Determine the [X, Y] coordinate at the center of the cell enclosing the given text.  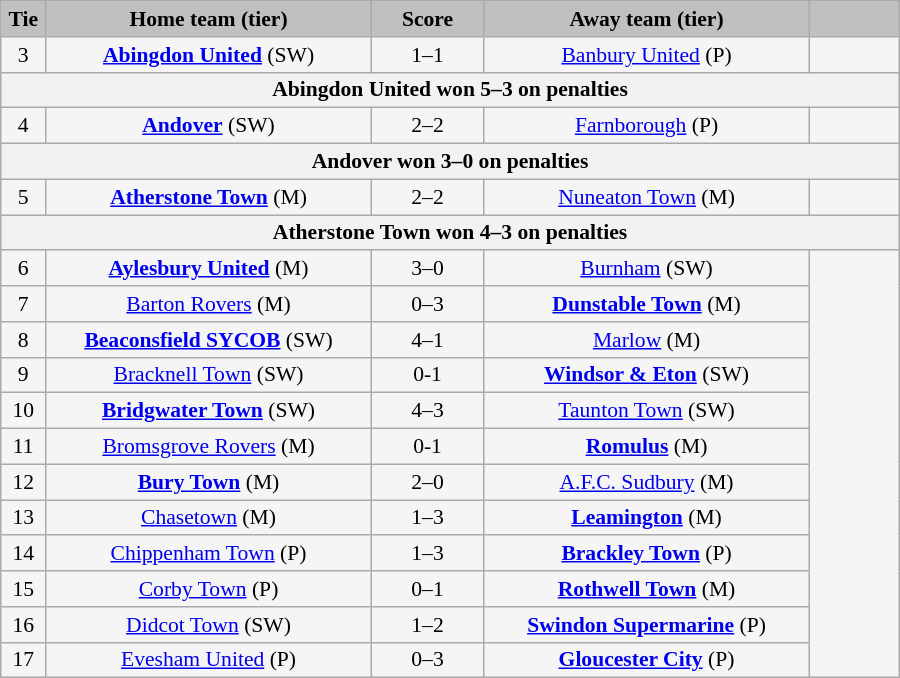
Chasetown (M) [209, 518]
Chippenham Town (P) [209, 554]
Windsor & Eton (SW) [647, 375]
Marlow (M) [647, 340]
Banbury United (P) [647, 55]
Bracknell Town (SW) [209, 375]
Brackley Town (P) [647, 554]
Atherstone Town won 4–3 on penalties [450, 233]
Gloucester City (P) [647, 660]
Aylesbury United (M) [209, 269]
Rothwell Town (M) [647, 589]
Beaconsfield SYCOB (SW) [209, 340]
0–1 [427, 589]
Home team (tier) [209, 19]
Barton Rovers (M) [209, 304]
10 [24, 411]
4–3 [427, 411]
Abingdon United won 5–3 on penalties [450, 90]
5 [24, 197]
2–0 [427, 482]
Away team (tier) [647, 19]
Nuneaton Town (M) [647, 197]
4–1 [427, 340]
12 [24, 482]
Andover won 3–0 on penalties [450, 162]
Dunstable Town (M) [647, 304]
Romulus (M) [647, 447]
16 [24, 625]
Tie [24, 19]
Abingdon United (SW) [209, 55]
Score [427, 19]
17 [24, 660]
13 [24, 518]
Taunton Town (SW) [647, 411]
15 [24, 589]
Andover (SW) [209, 126]
A.F.C. Sudbury (M) [647, 482]
6 [24, 269]
Evesham United (P) [209, 660]
Didcot Town (SW) [209, 625]
1–2 [427, 625]
14 [24, 554]
9 [24, 375]
4 [24, 126]
11 [24, 447]
8 [24, 340]
Bromsgrove Rovers (M) [209, 447]
7 [24, 304]
3 [24, 55]
Burnham (SW) [647, 269]
Bury Town (M) [209, 482]
Bridgwater Town (SW) [209, 411]
1–1 [427, 55]
Farnborough (P) [647, 126]
Leamington (M) [647, 518]
Swindon Supermarine (P) [647, 625]
Corby Town (P) [209, 589]
Atherstone Town (M) [209, 197]
3–0 [427, 269]
